Capture the cell that displays the provided text and extract its [x, y] central coordinate. 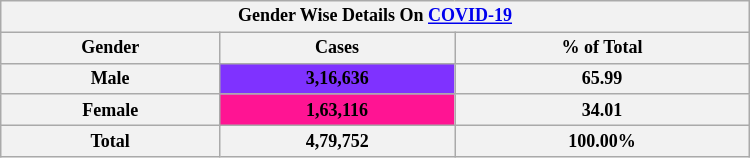
3,16,636 [338, 78]
Gender [110, 48]
1,63,116 [338, 110]
4,79,752 [338, 140]
Cases [338, 48]
Male [110, 78]
Total [110, 140]
100.00% [602, 140]
% of Total [602, 48]
Female [110, 110]
Gender Wise Details On COVID-19 [375, 16]
65.99 [602, 78]
34.01 [602, 110]
